Output the (X, Y) coordinate of the center of the cell containing the given text.  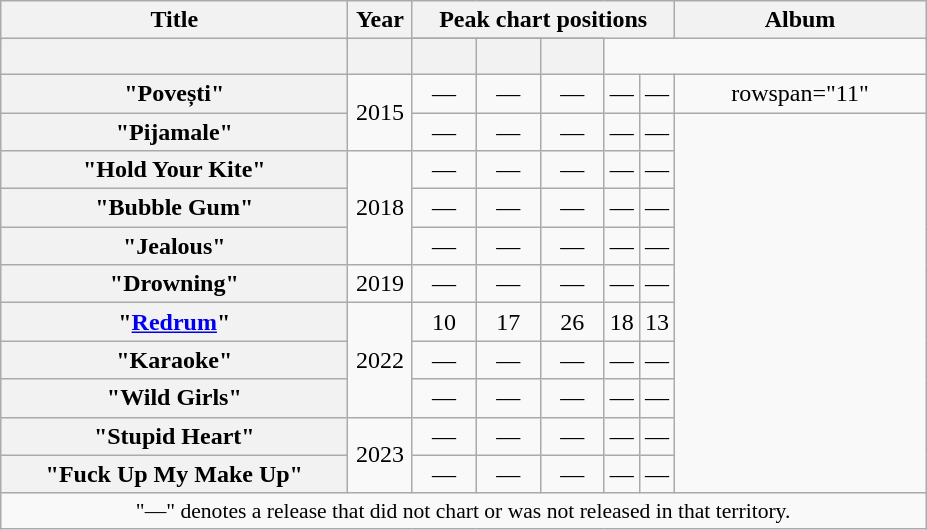
Title (174, 20)
rowspan="11" (800, 93)
"Fuck Up My Make Up" (174, 474)
17 (508, 322)
"Bubble Gum" (174, 208)
"—" denotes a release that did not chart or was not released in that territory. (464, 511)
10 (444, 322)
2015 (380, 112)
13 (656, 322)
"Jealous" (174, 246)
26 (572, 322)
"Drowning" (174, 284)
"Hold Your Kite" (174, 170)
2023 (380, 455)
"Wild Girls" (174, 398)
18 (622, 322)
Year (380, 20)
"Pijamale" (174, 131)
2022 (380, 360)
"Karaoke" (174, 360)
"Povești" (174, 93)
Peak chart positions (543, 20)
2019 (380, 284)
"Stupid Heart" (174, 436)
"Redrum" (174, 322)
Album (800, 20)
2018 (380, 208)
